Return [X, Y] of the center of cell containing provided text 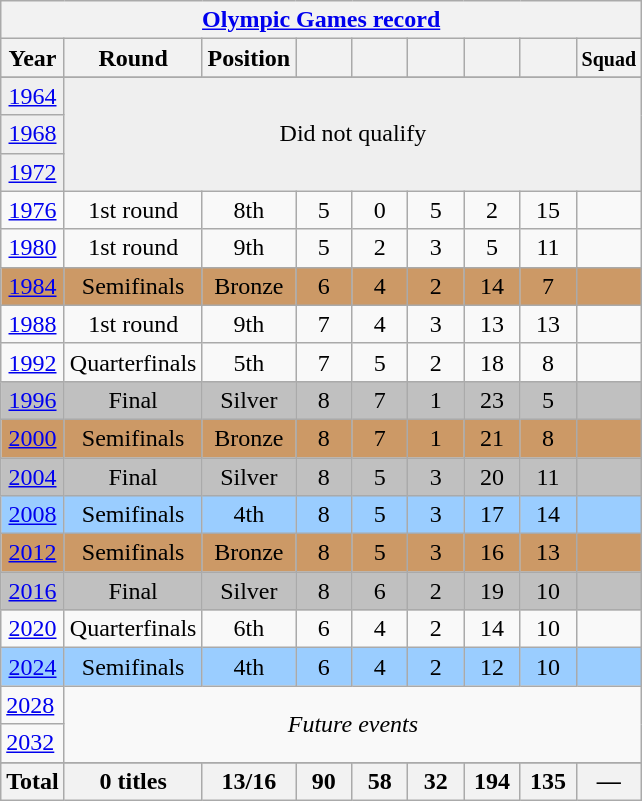
2020 [33, 629]
Position [249, 58]
Future events [352, 724]
21 [492, 438]
1992 [33, 362]
15 [548, 210]
32 [436, 781]
Total [33, 781]
23 [492, 400]
Round [133, 58]
16 [492, 553]
18 [492, 362]
2024 [33, 667]
19 [492, 591]
1980 [33, 248]
1996 [33, 400]
58 [380, 781]
6th [249, 629]
17 [492, 515]
8th [249, 210]
1972 [33, 172]
Squad [609, 58]
0 [380, 210]
2004 [33, 477]
2028 [33, 705]
194 [492, 781]
Year [33, 58]
135 [548, 781]
2000 [33, 438]
1968 [33, 134]
5th [249, 362]
12 [492, 667]
0 titles [133, 781]
90 [324, 781]
20 [492, 477]
2012 [33, 553]
Olympic Games record [322, 20]
13/16 [249, 781]
2008 [33, 515]
2016 [33, 591]
1984 [33, 286]
1976 [33, 210]
2032 [33, 743]
Did not qualify [352, 134]
1964 [33, 96]
— [609, 781]
1988 [33, 324]
